Return [X, Y] of the center of cell containing provided text 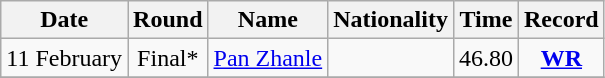
Final* [168, 58]
Nationality [391, 20]
Record [562, 20]
WR [562, 58]
Pan Zhanle [268, 58]
Date [64, 20]
11 February [64, 58]
Time [486, 20]
Name [268, 20]
Round [168, 20]
46.80 [486, 58]
